Pinpoint the cell where the given text exists, returning its (X, Y) midpoint coordinate. 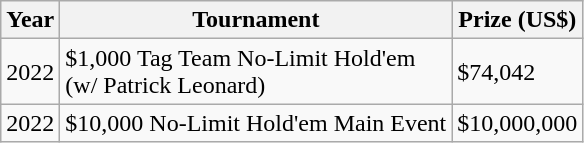
Year (30, 20)
$10,000 No-Limit Hold'em Main Event (256, 123)
$10,000,000 (518, 123)
Tournament (256, 20)
Prize (US$) (518, 20)
$74,042 (518, 72)
$1,000 Tag Team No-Limit Hold'em(w/ Patrick Leonard) (256, 72)
